Detect which cell encompasses the target text, then output its [x, y] center coordinate. 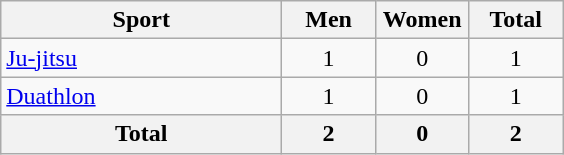
Duathlon [142, 96]
Sport [142, 20]
Women [422, 20]
Men [329, 20]
Ju-jitsu [142, 58]
